Find where the given text appears and provide that cell's center as [X, Y] coordinate. 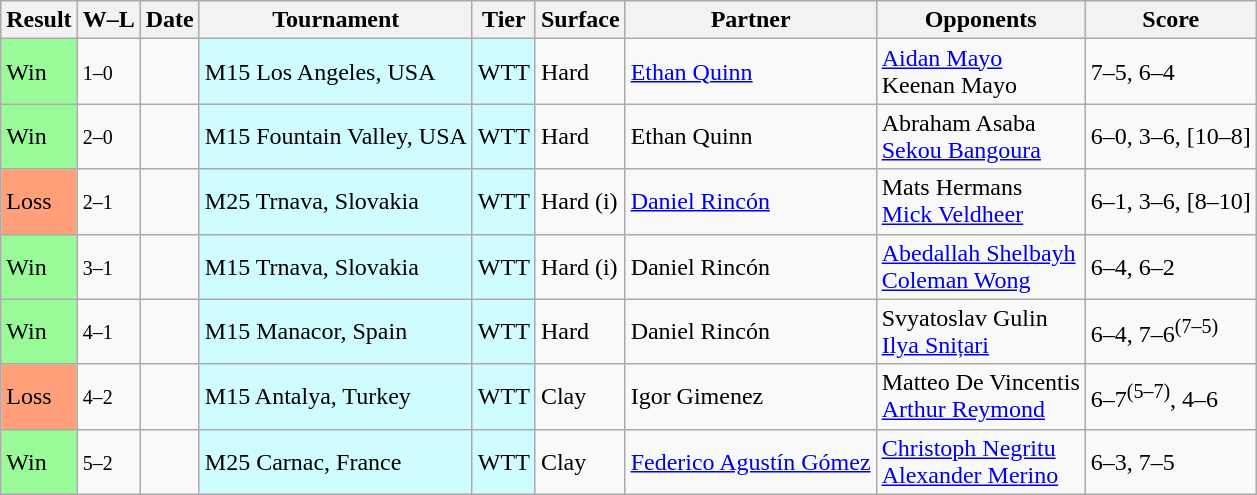
Opponents [980, 20]
M15 Los Angeles, USA [336, 72]
6–3, 7–5 [1170, 462]
Svyatoslav Gulin Ilya Snițari [980, 332]
Tier [504, 20]
Surface [580, 20]
7–5, 6–4 [1170, 72]
6–7(5–7), 4–6 [1170, 396]
Abedallah Shelbayh Coleman Wong [980, 266]
Tournament [336, 20]
4–2 [108, 396]
Matteo De Vincentis Arthur Reymond [980, 396]
2–1 [108, 202]
W–L [108, 20]
M25 Trnava, Slovakia [336, 202]
Christoph Negritu Alexander Merino [980, 462]
2–0 [108, 136]
3–1 [108, 266]
M15 Trnava, Slovakia [336, 266]
6–4, 7–6(7–5) [1170, 332]
Result [39, 20]
6–0, 3–6, [10–8] [1170, 136]
M15 Manacor, Spain [336, 332]
6–4, 6–2 [1170, 266]
Partner [750, 20]
M15 Antalya, Turkey [336, 396]
Date [170, 20]
6–1, 3–6, [8–10] [1170, 202]
4–1 [108, 332]
5–2 [108, 462]
Igor Gimenez [750, 396]
Abraham Asaba Sekou Bangoura [980, 136]
Mats Hermans Mick Veldheer [980, 202]
1–0 [108, 72]
Score [1170, 20]
M15 Fountain Valley, USA [336, 136]
Federico Agustín Gómez [750, 462]
M25 Carnac, France [336, 462]
Aidan Mayo Keenan Mayo [980, 72]
